For the text-containing cell, return its midpoint in (x, y) coordinate format. 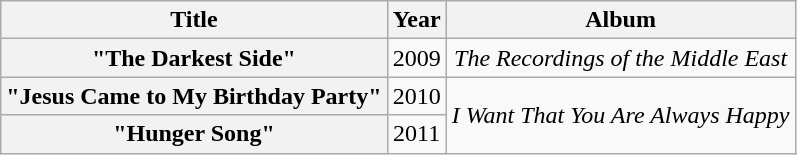
Album (620, 20)
Year (416, 20)
2010 (416, 96)
Title (194, 20)
"Jesus Came to My Birthday Party" (194, 96)
2011 (416, 134)
The Recordings of the Middle East (620, 58)
I Want That You Are Always Happy (620, 115)
"The Darkest Side" (194, 58)
"Hunger Song" (194, 134)
2009 (416, 58)
